Return (X, Y) of the center of cell containing provided text 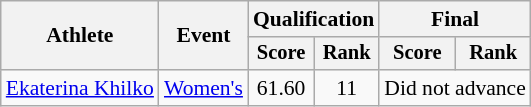
11 (346, 88)
Event (204, 36)
Did not advance (455, 88)
Women's (204, 88)
Final (455, 19)
Qualification (314, 19)
Athlete (80, 36)
Ekaterina Khilko (80, 88)
61.60 (281, 88)
